Find where the given text appears and provide that cell's center as (x, y) coordinate. 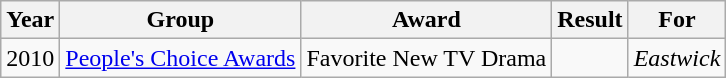
People's Choice Awards (180, 58)
2010 (30, 58)
Group (180, 20)
Favorite New TV Drama (426, 58)
For (677, 20)
Eastwick (677, 58)
Award (426, 20)
Result (590, 20)
Year (30, 20)
